Pinpoint the cell where the given text exists, returning its [x, y] midpoint coordinate. 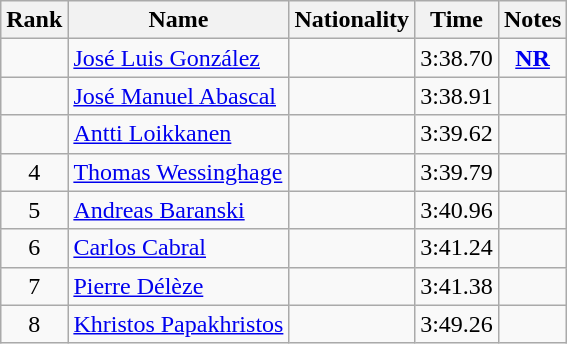
Khristos Papakhristos [178, 324]
5 [34, 210]
Thomas Wessinghage [178, 172]
4 [34, 172]
NR [532, 58]
6 [34, 248]
3:38.91 [457, 96]
Nationality [352, 20]
José Luis González [178, 58]
Pierre Délèze [178, 286]
3:49.26 [457, 324]
Rank [34, 20]
3:41.38 [457, 286]
José Manuel Abascal [178, 96]
Carlos Cabral [178, 248]
Andreas Baranski [178, 210]
3:41.24 [457, 248]
3:39.79 [457, 172]
8 [34, 324]
Antti Loikkanen [178, 134]
7 [34, 286]
Notes [532, 20]
3:39.62 [457, 134]
3:38.70 [457, 58]
Name [178, 20]
3:40.96 [457, 210]
Time [457, 20]
